Pinpoint the cell where the given text exists, returning its (x, y) midpoint coordinate. 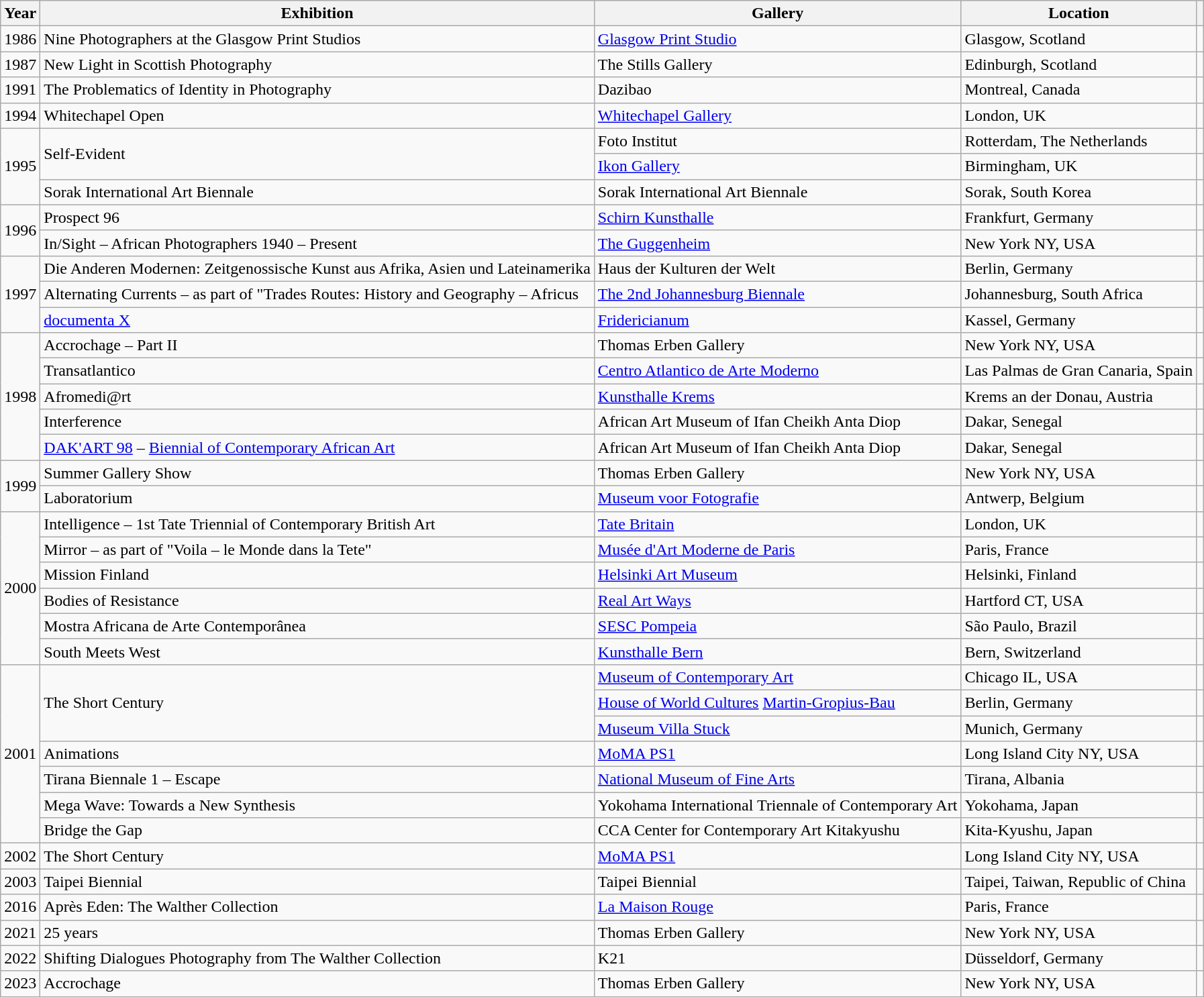
Yokohama International Triennale of Contemporary Art (777, 805)
Haus der Kulturen der Welt (777, 268)
Mega Wave: Towards a New Synthesis (317, 805)
Hartford CT, USA (1079, 600)
Foto Institut (777, 141)
Mostra Africana de Arte Contemporânea (317, 626)
Helsinki, Finland (1079, 575)
Montreal, Canada (1079, 90)
Mission Finland (317, 575)
Helsinki Art Museum (777, 575)
Sorak, South Korea (1079, 192)
Real Art Ways (777, 600)
Accrochage (317, 984)
CCA Center for Contemporary Art Kitakyushu (777, 831)
Bridge the Gap (317, 831)
Whitechapel Open (317, 115)
1987 (20, 64)
Museum Villa Stuck (777, 728)
Birmingham, UK (1079, 166)
Johannesburg, South Africa (1079, 294)
The Guggenheim (777, 243)
Accrochage – Part II (317, 346)
Antwerp, Belgium (1079, 498)
2016 (20, 907)
Edinburgh, Scotland (1079, 64)
Exhibition (317, 13)
1991 (20, 90)
Museum voor Fotografie (777, 498)
Shifting Dialogues Photography from The Walther Collection (317, 958)
2002 (20, 856)
Whitechapel Gallery (777, 115)
Gallery (777, 13)
Ikon Gallery (777, 166)
Bodies of Resistance (317, 600)
Schirn Kunsthalle (777, 217)
Düsseldorf, Germany (1079, 958)
São Paulo, Brazil (1079, 626)
Munich, Germany (1079, 728)
Tirana Biennale 1 – Escape (317, 780)
Museum of Contemporary Art (777, 677)
SESC Pompeia (777, 626)
Las Palmas de Gran Canaria, Spain (1079, 371)
Summer Gallery Show (317, 473)
2003 (20, 882)
Tirana, Albania (1079, 780)
Intelligence – 1st Tate Triennial of Contemporary British Art (317, 524)
1998 (20, 397)
documenta X (317, 320)
Interference (317, 422)
Glasgow, Scotland (1079, 39)
Glasgow Print Studio (777, 39)
Rotterdam, The Netherlands (1079, 141)
In/Sight – African Photographers 1940 – Present (317, 243)
Die Anderen Modernen: Zeitgenossische Kunst aus Afrika, Asien und Lateinamerika (317, 268)
1996 (20, 230)
Krems an der Donau, Austria (1079, 397)
The Stills Gallery (777, 64)
Year (20, 13)
2021 (20, 933)
La Maison Rouge (777, 907)
National Museum of Fine Arts (777, 780)
Musée d'Art Moderne de Paris (777, 549)
K21 (777, 958)
New Light in Scottish Photography (317, 64)
1999 (20, 486)
2000 (20, 588)
Mirror – as part of "Voila – le Monde dans la Tete" (317, 549)
Dazibao (777, 90)
Taipei, Taiwan, Republic of China (1079, 882)
Laboratorium (317, 498)
Self-Evident (317, 154)
Bern, Switzerland (1079, 651)
Kita-Kyushu, Japan (1079, 831)
1995 (20, 166)
Location (1079, 13)
1986 (20, 39)
Fridericianum (777, 320)
Kunsthalle Bern (777, 651)
Après Eden: The Walther Collection (317, 907)
Alternating Currents – as part of "Trades Routes: History and Geography – Africus (317, 294)
2023 (20, 984)
Chicago IL, USA (1079, 677)
Afromedi@rt (317, 397)
Centro Atlantico de Arte Moderno (777, 371)
The Problematics of Identity in Photography (317, 90)
DAK'ART 98 – Biennial of Contemporary African Art (317, 448)
Nine Photographers at the Glasgow Print Studios (317, 39)
Frankfurt, Germany (1079, 217)
25 years (317, 933)
South Meets West (317, 651)
1994 (20, 115)
1997 (20, 294)
Yokohama, Japan (1079, 805)
Animations (317, 754)
2001 (20, 753)
Tate Britain (777, 524)
The 2nd Johannesburg Biennale (777, 294)
Kassel, Germany (1079, 320)
2022 (20, 958)
Prospect 96 (317, 217)
Kunsthalle Krems (777, 397)
House of World Cultures Martin-Gropius-Bau (777, 702)
Transatlantico (317, 371)
